Output the (x, y) coordinate of the center of the cell containing the given text.  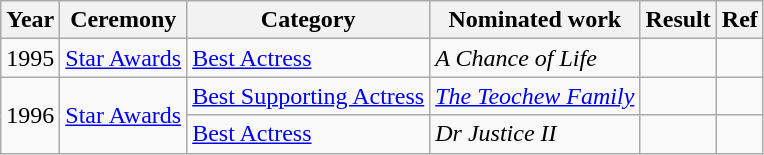
A Chance of Life (535, 58)
1996 (30, 115)
Best Supporting Actress (308, 96)
Nominated work (535, 20)
Result (678, 20)
Category (308, 20)
Year (30, 20)
Dr Justice II (535, 134)
Ref (740, 20)
1995 (30, 58)
The Teochew Family (535, 96)
Ceremony (124, 20)
